Output the (x, y) coordinate of the center of the cell containing the given text.  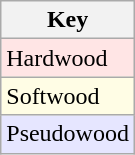
Key (68, 20)
Hardwood (68, 58)
Pseudowood (68, 134)
Softwood (68, 96)
